Find where the given text appears and provide that cell's center as (x, y) coordinate. 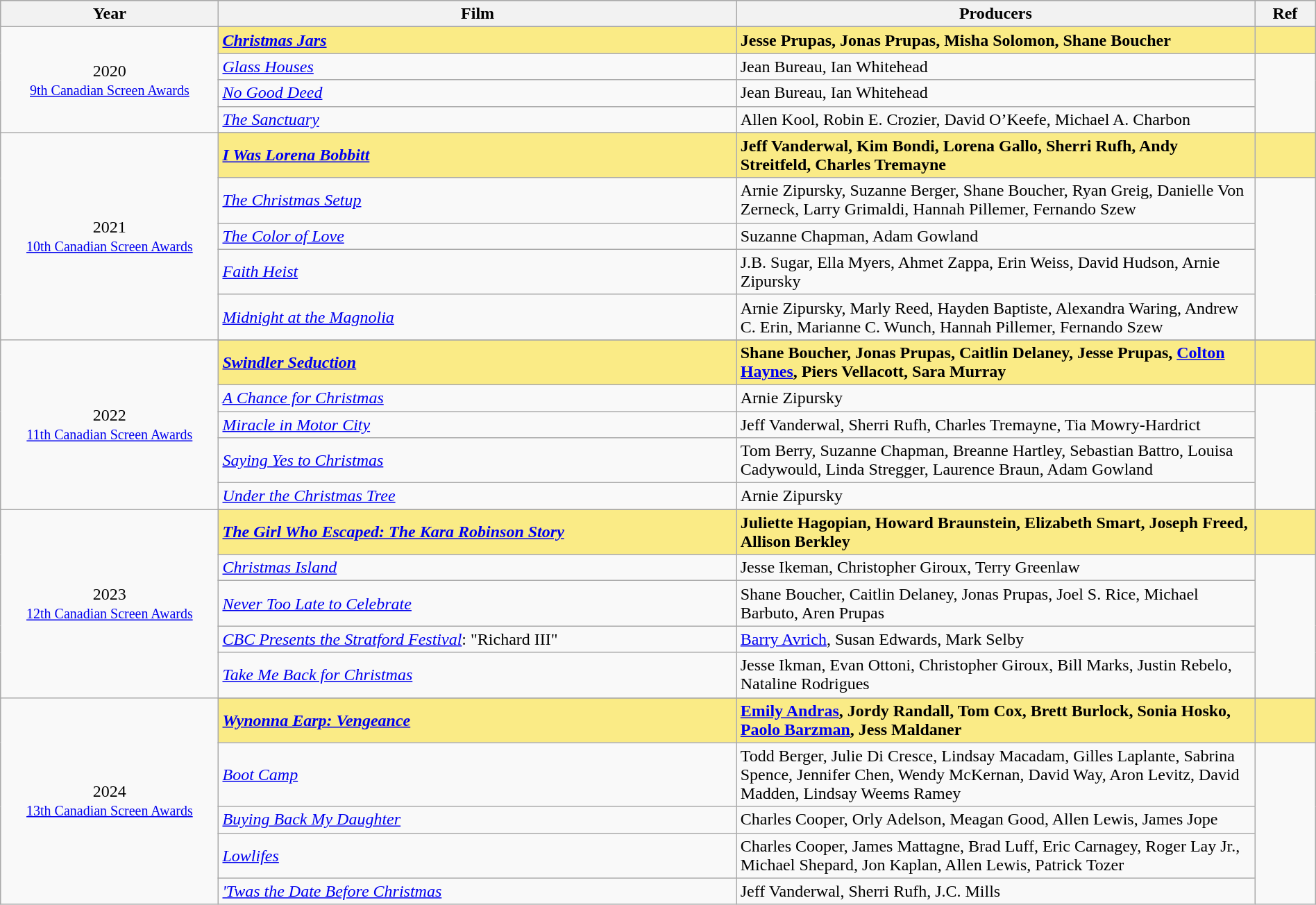
Glass Houses (478, 67)
Jeff Vanderwal, Sherri Rufh, Charles Tremayne, Tia Mowry-Hardrict (995, 424)
Charles Cooper, Orly Adelson, Meagan Good, Allen Lewis, James Jope (995, 820)
Saying Yes to Christmas (478, 461)
Midnight at the Magnolia (478, 316)
Swindler Seduction (478, 362)
I Was Lorena Bobbitt (478, 155)
Arnie Zipursky, Marly Reed, Hayden Baptiste, Alexandra Waring, Andrew C. Erin, Marianne C. Wunch, Hannah Pillemer, Fernando Szew (995, 316)
A Chance for Christmas (478, 398)
Christmas Island (478, 568)
Wynonna Earp: Vengeance (478, 720)
Tom Berry, Suzanne Chapman, Breanne Hartley, Sebastian Battro, Louisa Cadywould, Linda Stregger, Laurence Braun, Adam Gowland (995, 461)
Suzanne Chapman, Adam Gowland (995, 236)
2020 9th Canadian Screen Awards (110, 80)
Christmas Jars (478, 40)
Emily Andras, Jordy Randall, Tom Cox, Brett Burlock, Sonia Hosko, Paolo Barzman, Jess Maldaner (995, 720)
Allen Kool, Robin E. Crozier, David O’Keefe, Michael A. Charbon (995, 119)
202413th Canadian Screen Awards (110, 801)
The Sanctuary (478, 119)
202312th Canadian Screen Awards (110, 604)
Shane Boucher, Jonas Prupas, Caitlin Delaney, Jesse Prupas, Colton Haynes, Piers Vellacott, Sara Murray (995, 362)
Jeff Vanderwal, Kim Bondi, Lorena Gallo, Sherri Rufh, Andy Streitfeld, Charles Tremayne (995, 155)
Film (478, 14)
Faith Heist (478, 272)
202211th Canadian Screen Awards (110, 424)
Under the Christmas Tree (478, 496)
The Color of Love (478, 236)
CBC Presents the Stratford Festival: "Richard III" (478, 639)
2021 10th Canadian Screen Awards (110, 236)
Arnie Zipursky, Suzanne Berger, Shane Boucher, Ryan Greig, Danielle Von Zerneck, Larry Grimaldi, Hannah Pillemer, Fernando Szew (995, 200)
Miracle in Motor City (478, 424)
Charles Cooper, James Mattagne, Brad Luff, Eric Carnagey, Roger Lay Jr., Michael Shepard, Jon Kaplan, Allen Lewis, Patrick Tozer (995, 855)
The Christmas Setup (478, 200)
J.B. Sugar, Ella Myers, Ahmet Zappa, Erin Weiss, David Hudson, Arnie Zipursky (995, 272)
Take Me Back for Christmas (478, 675)
No Good Deed (478, 93)
Never Too Late to Celebrate (478, 604)
Jeff Vanderwal, Sherri Rufh, J.C. Mills (995, 891)
Buying Back My Daughter (478, 820)
Juliette Hagopian, Howard Braunstein, Elizabeth Smart, Joseph Freed, Allison Berkley (995, 532)
Jesse Ikeman, Christopher Giroux, Terry Greenlaw (995, 568)
Jesse Prupas, Jonas Prupas, Misha Solomon, Shane Boucher (995, 40)
Jesse Ikman, Evan Ottoni, Christopher Giroux, Bill Marks, Justin Rebelo, Nataline Rodrigues (995, 675)
Lowlifes (478, 855)
Year (110, 14)
The Girl Who Escaped: The Kara Robinson Story (478, 532)
Barry Avrich, Susan Edwards, Mark Selby (995, 639)
Shane Boucher, Caitlin Delaney, Jonas Prupas, Joel S. Rice, Michael Barbuto, Aren Prupas (995, 604)
'Twas the Date Before Christmas (478, 891)
Boot Camp (478, 775)
Producers (995, 14)
Ref (1285, 14)
